From the cell containing the given text, extract its center point as (X, Y) coordinate. 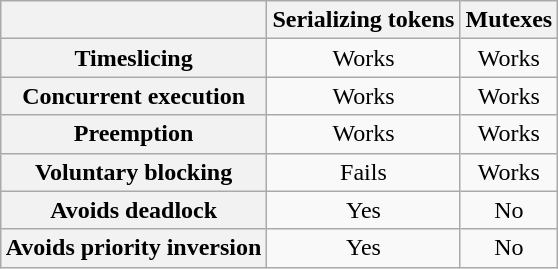
Avoids priority inversion (134, 248)
Serializing tokens (364, 20)
Preemption (134, 134)
Mutexes (509, 20)
Concurrent execution (134, 96)
Avoids deadlock (134, 210)
Voluntary blocking (134, 172)
Timeslicing (134, 58)
Fails (364, 172)
